Return the (X, Y) coordinate for the center point of the cell that contains the specified text.  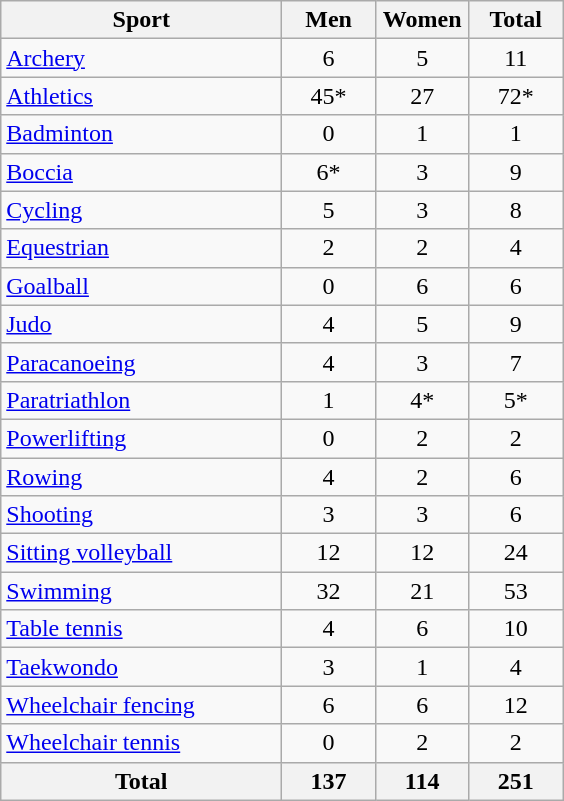
Judo (142, 324)
Boccia (142, 172)
Sitting volleyball (142, 553)
72* (516, 96)
Cycling (142, 210)
Powerlifting (142, 438)
Rowing (142, 477)
Swimming (142, 591)
114 (422, 781)
7 (516, 362)
Archery (142, 58)
Wheelchair tennis (142, 743)
Badminton (142, 134)
32 (329, 591)
Goalball (142, 286)
27 (422, 96)
6* (329, 172)
11 (516, 58)
Women (422, 20)
8 (516, 210)
21 (422, 591)
Athletics (142, 96)
4* (422, 400)
Paracanoeing (142, 362)
10 (516, 629)
45* (329, 96)
Taekwondo (142, 667)
Paratriathlon (142, 400)
53 (516, 591)
Wheelchair fencing (142, 705)
Equestrian (142, 248)
251 (516, 781)
24 (516, 553)
Sport (142, 20)
5* (516, 400)
137 (329, 781)
Table tennis (142, 629)
Shooting (142, 515)
Men (329, 20)
